Capture the cell that displays the provided text and extract its (x, y) central coordinate. 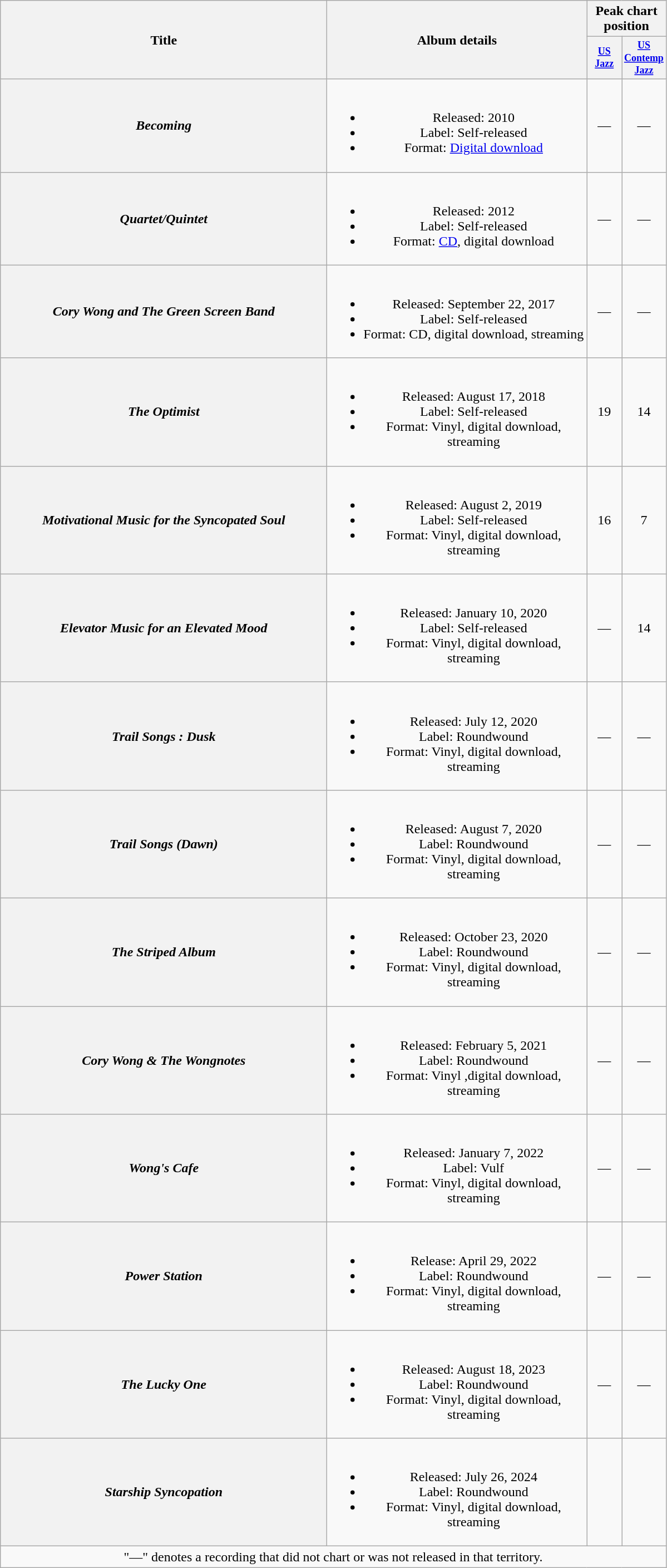
Quartet/Quintet (164, 218)
Trail Songs (Dawn) (164, 844)
Released: July 12, 2020Label: RoundwoundFormat: Vinyl, digital download, streaming (457, 736)
Released: January 10, 2020Label: Self-releasedFormat: Vinyl, digital download, streaming (457, 628)
7 (644, 520)
The Lucky One (164, 1384)
Wong's Cafe (164, 1168)
Released: August 7, 2020Label: RoundwoundFormat: Vinyl, digital download, streaming (457, 844)
Released: July 26, 2024Label: RoundwoundFormat: Vinyl, digital download, streaming (457, 1492)
Motivational Music for the Syncopated Soul (164, 520)
The Striped Album (164, 952)
Starship Syncopation (164, 1492)
16 (604, 520)
Released: August 17, 2018Label: Self-releasedFormat: Vinyl, digital download, streaming (457, 412)
Trail Songs : Dusk (164, 736)
Elevator Music for an Elevated Mood (164, 628)
Release: April 29, 2022Label: RoundwoundFormat: Vinyl, digital download, streaming (457, 1276)
Cory Wong and The Green Screen Band (164, 312)
"—" denotes a recording that did not chart or was not released in that territory. (334, 1557)
The Optimist (164, 412)
Released: August 2, 2019Label: Self-releasedFormat: Vinyl, digital download, streaming (457, 520)
Peak chart position (626, 19)
Released: 2012Label: Self-releasedFormat: CD, digital download (457, 218)
Released: August 18, 2023Label: RoundwoundFormat: Vinyl, digital download, streaming (457, 1384)
US Jazz (604, 58)
Released: September 22, 2017Label: Self-releasedFormat: CD, digital download, streaming (457, 312)
Released: October 23, 2020Label: RoundwoundFormat: Vinyl, digital download, streaming (457, 952)
Released: 2010Label: Self-releasedFormat: Digital download (457, 126)
Cory Wong & The Wongnotes (164, 1060)
Album details (457, 40)
Released: January 7, 2022Label: VulfFormat: Vinyl, digital download, streaming (457, 1168)
Title (164, 40)
Becoming (164, 126)
US Contemp Jazz (644, 58)
19 (604, 412)
Released: February 5, 2021Label: RoundwoundFormat: Vinyl ,digital download, streaming (457, 1060)
Power Station (164, 1276)
